Return the (X, Y) coordinate for the center point of the cell that contains the specified text.  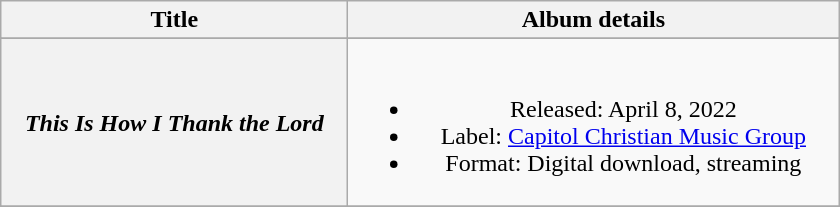
Album details (594, 20)
Title (174, 20)
Released: April 8, 2022Label: Capitol Christian Music GroupFormat: Digital download, streaming (594, 122)
This Is How I Thank the Lord (174, 122)
